Output the [x, y] coordinate of the center of the cell containing the given text.  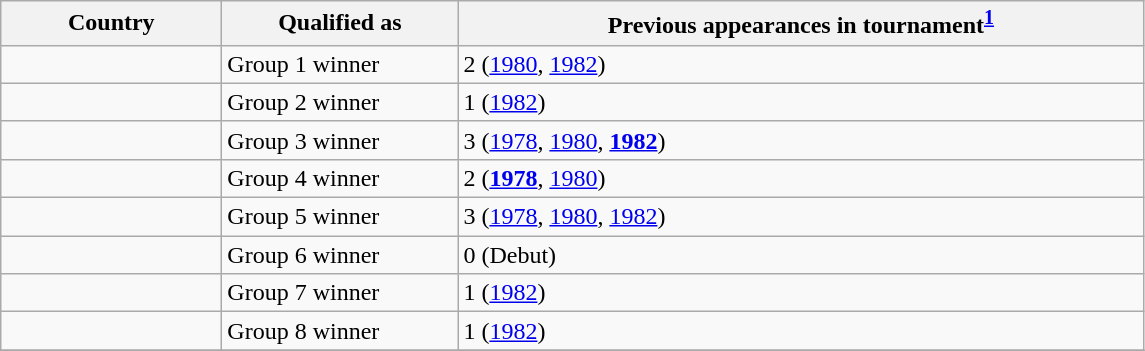
0 (Debut) [801, 255]
Country [112, 24]
Previous appearances in tournament1 [801, 24]
2 (1980, 1982) [801, 64]
Group 5 winner [340, 217]
Group 7 winner [340, 293]
Group 1 winner [340, 64]
Group 6 winner [340, 255]
Group 2 winner [340, 102]
2 (1978, 1980) [801, 178]
Group 4 winner [340, 178]
Qualified as [340, 24]
Group 3 winner [340, 140]
Group 8 winner [340, 331]
